Provide the (x, y) coordinate of the cell's center where the given text is located.  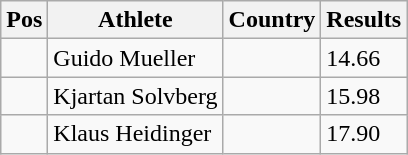
Klaus Heidinger (136, 134)
15.98 (364, 96)
17.90 (364, 134)
Kjartan Solvberg (136, 96)
Athlete (136, 20)
Guido Mueller (136, 58)
Country (272, 20)
14.66 (364, 58)
Results (364, 20)
Pos (24, 20)
